Extract the (X, Y) coordinate from the center of the cell holding the provided text.  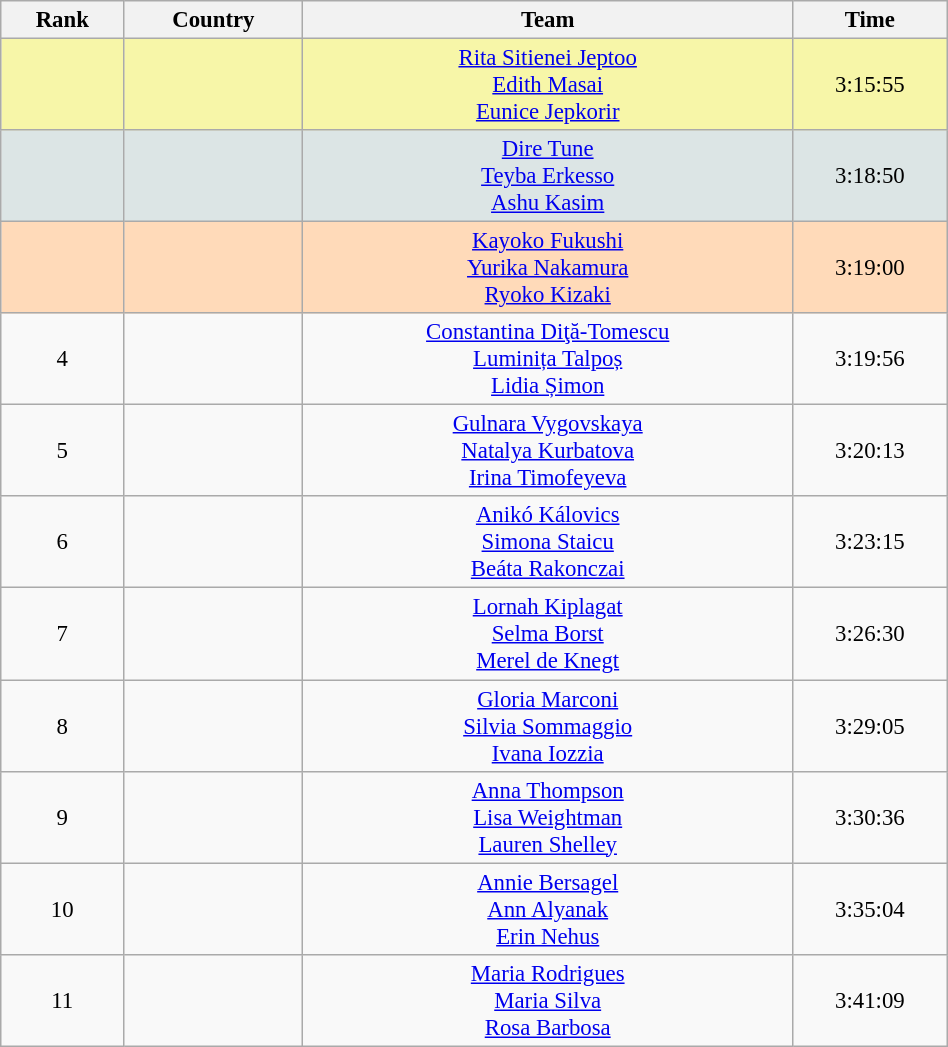
5 (62, 451)
7 (62, 634)
Annie BersagelAnn AlyanakErin Nehus (548, 909)
3:19:00 (870, 268)
Dire TuneTeyba ErkessoAshu Kasim (548, 176)
9 (62, 817)
3:15:55 (870, 85)
10 (62, 909)
Anikó KálovicsSimona StaicuBeáta Rakonczai (548, 542)
3:18:50 (870, 176)
Lornah KiplagatSelma BorstMerel de Knegt (548, 634)
Kayoko FukushiYurika NakamuraRyoko Kizaki (548, 268)
3:35:04 (870, 909)
6 (62, 542)
3:30:36 (870, 817)
3:23:15 (870, 542)
11 (62, 1000)
3:20:13 (870, 451)
8 (62, 726)
Gulnara VygovskayaNatalya KurbatovaIrina Timofeyeva (548, 451)
3:41:09 (870, 1000)
4 (62, 359)
3:29:05 (870, 726)
Maria RodriguesMaria SilvaRosa Barbosa (548, 1000)
Gloria MarconiSilvia SommaggioIvana Iozzia (548, 726)
Time (870, 20)
Anna ThompsonLisa WeightmanLauren Shelley (548, 817)
Country (214, 20)
Team (548, 20)
Constantina Diţă-TomescuLuminița TalpoșLidia Șimon (548, 359)
Rita Sitienei JeptooEdith MasaiEunice Jepkorir (548, 85)
3:19:56 (870, 359)
Rank (62, 20)
3:26:30 (870, 634)
